Search for the cell housing the specified text and yield its (x, y) center coordinate. 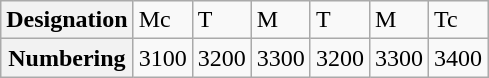
Designation (67, 20)
Numbering (67, 58)
3100 (162, 58)
Mc (162, 20)
Tc (458, 20)
3400 (458, 58)
